Provide the [X, Y] coordinate of the cell's center where the given text is located.  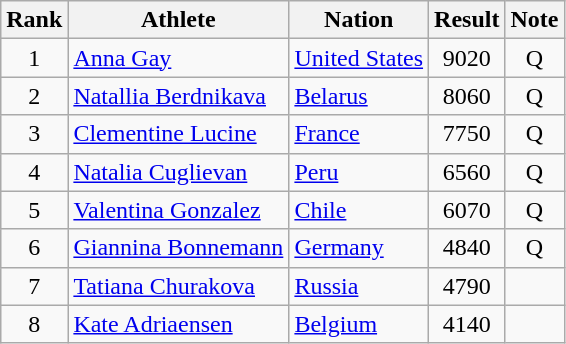
Result [467, 20]
4840 [467, 248]
Nation [359, 20]
Rank [34, 20]
Anna Gay [178, 58]
Note [534, 20]
United States [359, 58]
Belgium [359, 324]
9020 [467, 58]
Athlete [178, 20]
Clementine Lucine [178, 134]
6560 [467, 172]
Chile [359, 210]
Russia [359, 286]
8060 [467, 96]
Peru [359, 172]
5 [34, 210]
2 [34, 96]
Giannina Bonnemann [178, 248]
Valentina Gonzalez [178, 210]
3 [34, 134]
7750 [467, 134]
6 [34, 248]
6070 [467, 210]
Tatiana Churakova [178, 286]
1 [34, 58]
Germany [359, 248]
Belarus [359, 96]
Kate Adriaensen [178, 324]
8 [34, 324]
4 [34, 172]
7 [34, 286]
Natallia Berdnikava [178, 96]
4790 [467, 286]
4140 [467, 324]
France [359, 134]
Natalia Cuglievan [178, 172]
